Detect which cell encompasses the target text, then output its [x, y] center coordinate. 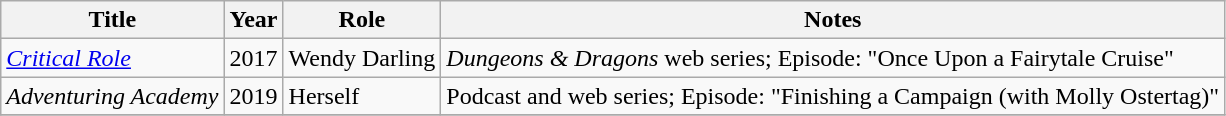
Title [112, 20]
Role [362, 20]
Notes [833, 20]
2019 [254, 96]
Podcast and web series; Episode: "Finishing a Campaign (with Molly Ostertag)" [833, 96]
Herself [362, 96]
2017 [254, 58]
Adventuring Academy [112, 96]
Wendy Darling [362, 58]
Critical Role [112, 58]
Dungeons & Dragons web series; Episode: "Once Upon a Fairytale Cruise" [833, 58]
Year [254, 20]
